Output the (x, y) coordinate of the center of the cell containing the given text.  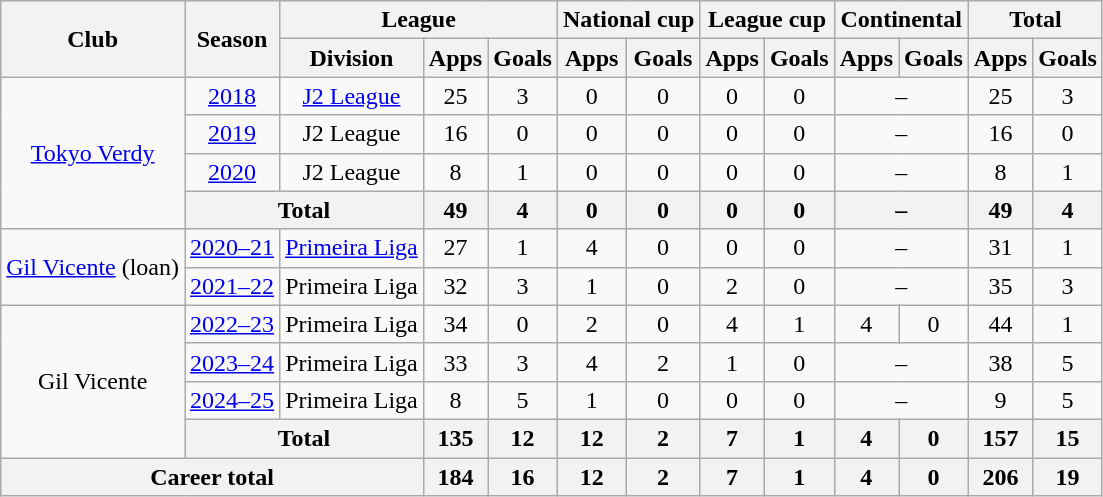
32 (455, 286)
31 (1000, 248)
Tokyo Verdy (93, 153)
135 (455, 438)
44 (1000, 324)
Gil Vicente (93, 381)
Division (352, 58)
Club (93, 39)
League (419, 20)
38 (1000, 362)
157 (1000, 438)
33 (455, 362)
35 (1000, 286)
2023–24 (232, 362)
27 (455, 248)
Gil Vicente (loan) (93, 267)
2022–23 (232, 324)
2018 (232, 96)
Continental (901, 20)
League cup (767, 20)
184 (455, 477)
Career total (212, 477)
9 (1000, 400)
2020–21 (232, 248)
Season (232, 39)
2019 (232, 134)
2024–25 (232, 400)
206 (1000, 477)
15 (1068, 438)
2020 (232, 172)
19 (1068, 477)
National cup (628, 20)
2021–22 (232, 286)
34 (455, 324)
